For the text-containing cell, return its midpoint in (X, Y) coordinate format. 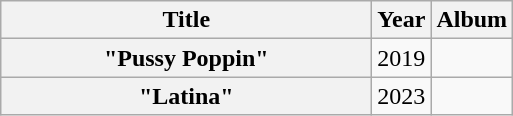
Title (186, 20)
"Pussy Poppin" (186, 58)
2019 (402, 58)
Album (472, 20)
"Latina" (186, 96)
Year (402, 20)
2023 (402, 96)
